Return (X, Y) of the center of cell containing provided text 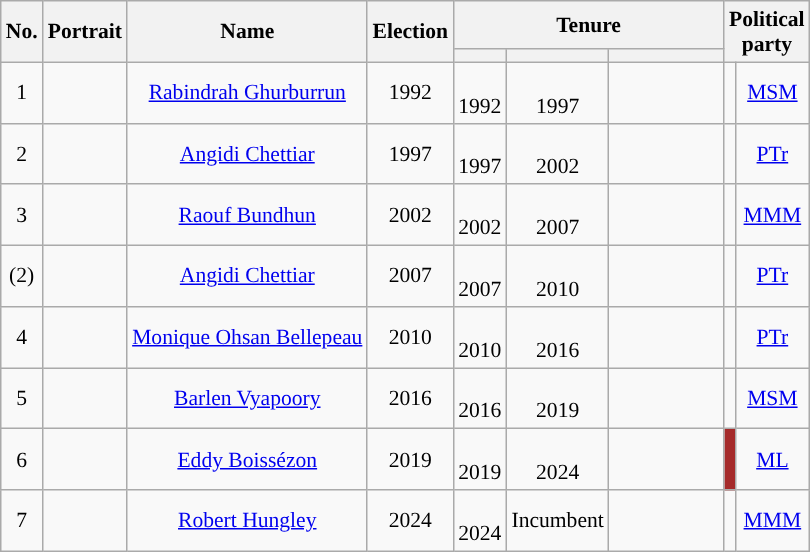
Rabindrah Ghurburrun (247, 92)
No. (22, 32)
6 (22, 460)
Tenure (588, 25)
Eddy Boissézon (247, 460)
Monique Ohsan Bellepeau (247, 338)
1 (22, 92)
2 (22, 154)
Incumbent (557, 520)
3 (22, 216)
Raouf Bundhun (247, 216)
Robert Hungley (247, 520)
Politicalparty (767, 32)
Election (410, 32)
5 (22, 398)
Name (247, 32)
4 (22, 338)
ML (772, 460)
Portrait (85, 32)
Barlen Vyapoory (247, 398)
(2) (22, 276)
7 (22, 520)
